For the text-containing cell, return its midpoint in (X, Y) coordinate format. 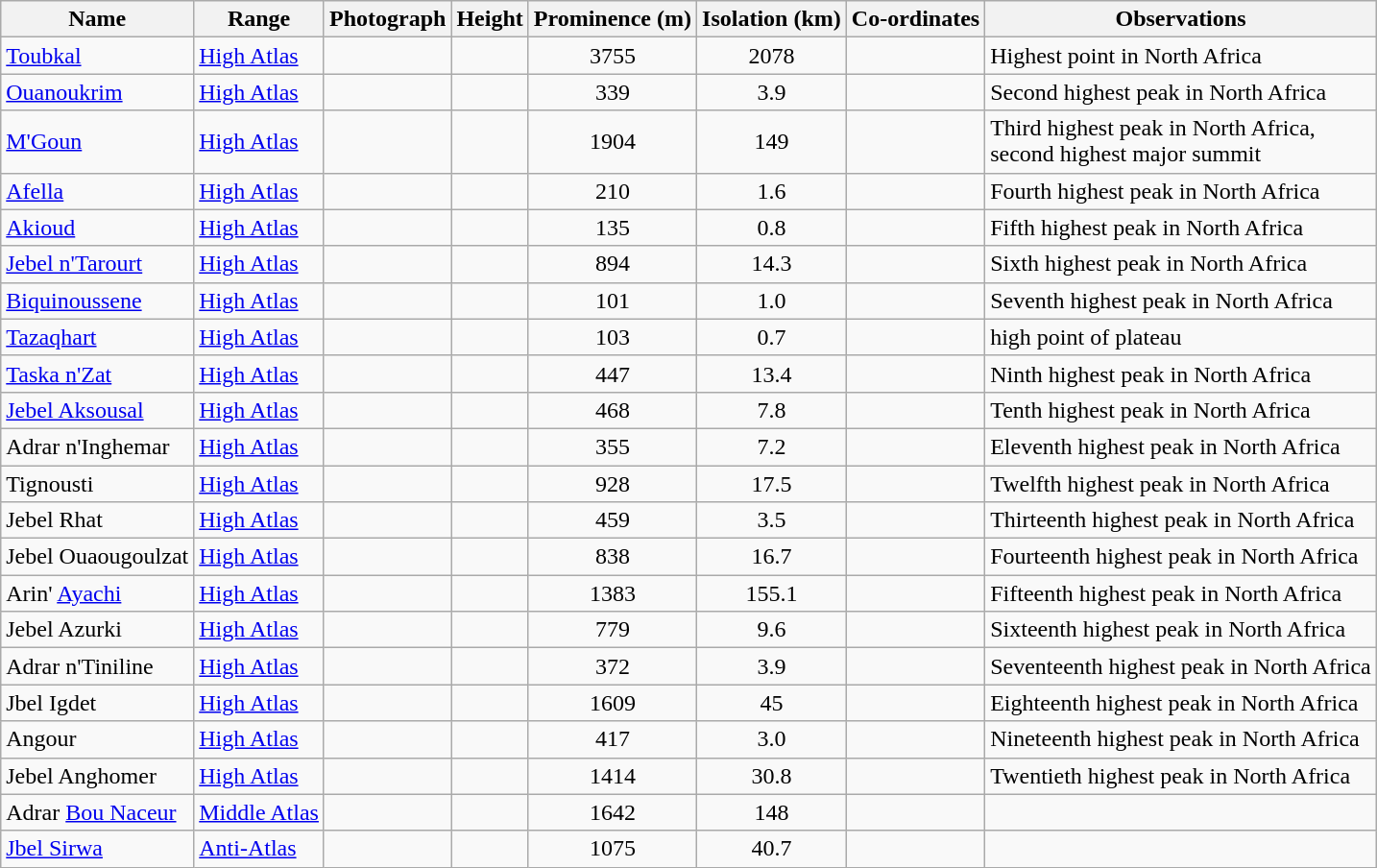
Jebel Azurki (98, 630)
Second highest peak in North Africa (1181, 92)
Highest point in North Africa (1181, 56)
Eighteenth highest peak in North Africa (1181, 703)
16.7 (772, 557)
Eleventh highest peak in North Africa (1181, 446)
417 (613, 739)
Adrar n'Inghemar (98, 446)
Jbel Igdet (98, 703)
148 (772, 812)
Prominence (m) (613, 19)
14.3 (772, 264)
1904 (613, 142)
Arin' Ayachi (98, 593)
1383 (613, 593)
Afella (98, 191)
Range (259, 19)
0.8 (772, 228)
3755 (613, 56)
372 (613, 666)
3.0 (772, 739)
Co-ordinates (915, 19)
Twentieth highest peak in North Africa (1181, 776)
Jebel Aksousal (98, 410)
Jebel Rhat (98, 520)
Angour (98, 739)
Toubkal (98, 56)
high point of plateau (1181, 337)
1.0 (772, 301)
Observations (1181, 19)
779 (613, 630)
Third highest peak in North Africa, second highest major summit (1181, 142)
Fifth highest peak in North Africa (1181, 228)
101 (613, 301)
Ouanoukrim (98, 92)
Fourth highest peak in North Africa (1181, 191)
17.5 (772, 483)
459 (613, 520)
Jbel Sirwa (98, 849)
447 (613, 374)
Taska n'Zat (98, 374)
9.6 (772, 630)
Twelfth highest peak in North Africa (1181, 483)
45 (772, 703)
155.1 (772, 593)
Sixteenth highest peak in North Africa (1181, 630)
Tenth highest peak in North Africa (1181, 410)
Seventh highest peak in North Africa (1181, 301)
Adrar n'Tiniline (98, 666)
Jebel n'Tarourt (98, 264)
1642 (613, 812)
M'Goun (98, 142)
Sixth highest peak in North Africa (1181, 264)
0.7 (772, 337)
Jebel Anghomer (98, 776)
Tazaqhart (98, 337)
Akioud (98, 228)
Ninth highest peak in North Africa (1181, 374)
Thirteenth highest peak in North Africa (1181, 520)
Fifteenth highest peak in North Africa (1181, 593)
Seventeenth highest peak in North Africa (1181, 666)
149 (772, 142)
Biquinoussene (98, 301)
Jebel Ouaougoulzat (98, 557)
355 (613, 446)
40.7 (772, 849)
103 (613, 337)
Adrar Bou Naceur (98, 812)
1.6 (772, 191)
Tignousti (98, 483)
Anti-Atlas (259, 849)
1414 (613, 776)
Middle Atlas (259, 812)
838 (613, 557)
210 (613, 191)
1609 (613, 703)
7.2 (772, 446)
928 (613, 483)
Name (98, 19)
13.4 (772, 374)
468 (613, 410)
894 (613, 264)
Nineteenth highest peak in North Africa (1181, 739)
Fourteenth highest peak in North Africa (1181, 557)
3.5 (772, 520)
135 (613, 228)
Height (490, 19)
1075 (613, 849)
2078 (772, 56)
339 (613, 92)
30.8 (772, 776)
Isolation (km) (772, 19)
7.8 (772, 410)
Photograph (387, 19)
